Find where the given text appears and provide that cell's center as (X, Y) coordinate. 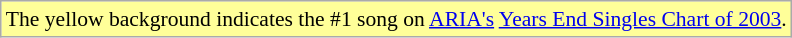
The yellow background indicates the #1 song on ARIA's Years End Singles Chart of 2003. (396, 19)
